Determine the [x, y] coordinate at the center of the cell enclosing the given text.  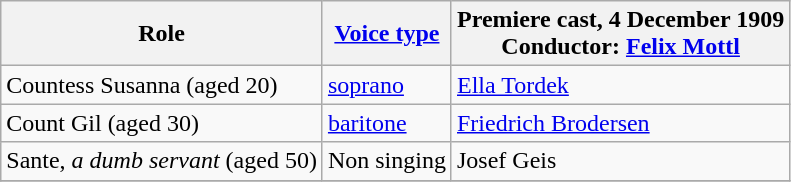
Premiere cast, 4 December 1909Conductor: Felix Mottl [620, 34]
Friedrich Brodersen [620, 123]
Josef Geis [620, 161]
Sante, a dumb servant (aged 50) [162, 161]
Role [162, 34]
Non singing [386, 161]
Voice type [386, 34]
Ella Tordek [620, 85]
Count Gil (aged 30) [162, 123]
soprano [386, 85]
baritone [386, 123]
Countess Susanna (aged 20) [162, 85]
